Search for the cell housing the specified text and yield its [x, y] center coordinate. 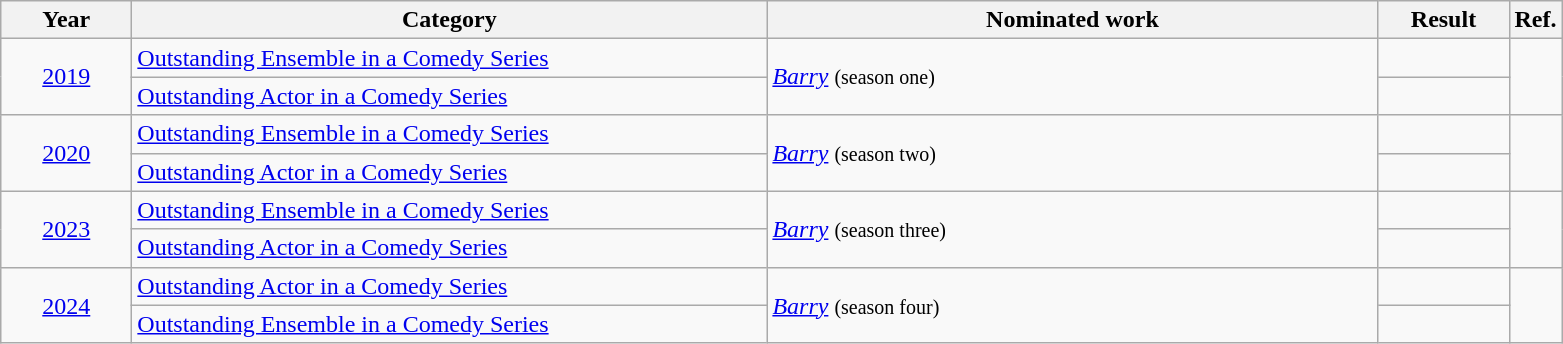
Barry (season two) [1072, 153]
2019 [66, 77]
Ref. [1536, 20]
Year [66, 20]
Result [1444, 20]
Nominated work [1072, 20]
Barry (season four) [1072, 305]
Barry (season one) [1072, 77]
2023 [66, 229]
2024 [66, 305]
Barry (season three) [1072, 229]
Category [450, 20]
2020 [66, 153]
